Determine the [X, Y] coordinate at the center of the cell enclosing the given text.  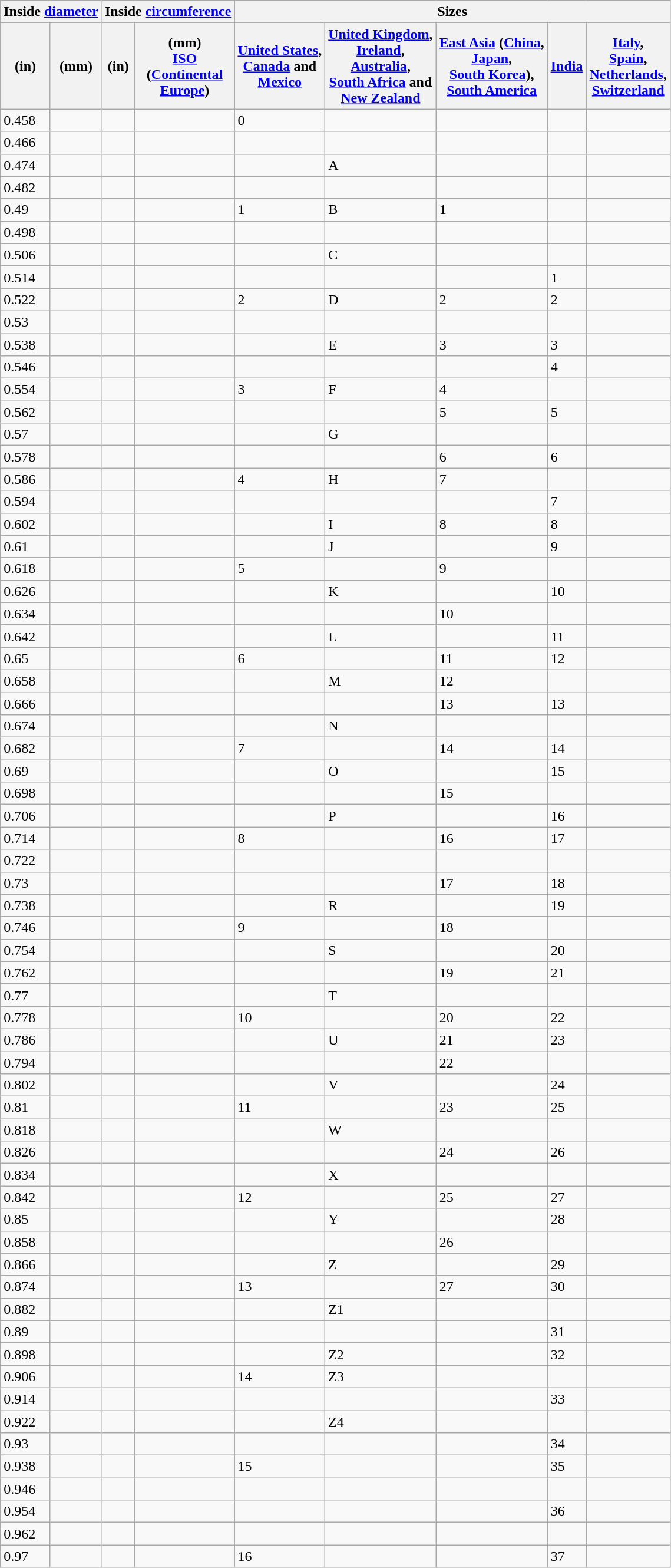
J [381, 546]
0.842 [26, 1197]
0.778 [26, 1017]
B [381, 210]
29 [567, 1264]
0 [280, 120]
0.466 [26, 143]
Inside diameter [51, 12]
0.626 [26, 591]
0.73 [26, 883]
O [381, 771]
0.858 [26, 1242]
Z1 [381, 1309]
0.562 [26, 412]
0.954 [26, 1511]
W [381, 1130]
D [381, 299]
India [567, 66]
0.882 [26, 1309]
R [381, 905]
U [381, 1040]
0.754 [26, 950]
F [381, 390]
0.866 [26, 1264]
0.93 [26, 1444]
0.826 [26, 1152]
31 [567, 1332]
0.602 [26, 524]
28 [567, 1220]
0.634 [26, 614]
0.498 [26, 232]
0.554 [26, 390]
0.738 [26, 905]
30 [567, 1287]
0.906 [26, 1376]
Z4 [381, 1421]
0.97 [26, 1556]
36 [567, 1511]
(mm) ISO (ContinentalEurope) [185, 66]
0.594 [26, 502]
X [381, 1175]
0.474 [26, 165]
(mm) [75, 66]
0.722 [26, 861]
P [381, 816]
0.658 [26, 681]
E [381, 345]
0.874 [26, 1287]
United Kingdom,Ireland,Australia,South Africa andNew Zealand [381, 66]
0.898 [26, 1354]
0.938 [26, 1467]
0.962 [26, 1534]
0.49 [26, 210]
Italy, Spain, Netherlands, Switzerland [628, 66]
0.946 [26, 1489]
Z [381, 1264]
0.794 [26, 1063]
0.482 [26, 187]
0.538 [26, 345]
0.546 [26, 367]
Inside circumference [167, 12]
I [381, 524]
0.674 [26, 726]
0.706 [26, 816]
0.53 [26, 322]
0.65 [26, 658]
0.802 [26, 1085]
M [381, 681]
0.57 [26, 434]
0.514 [26, 277]
0.682 [26, 749]
0.618 [26, 569]
0.522 [26, 299]
0.586 [26, 479]
0.834 [26, 1175]
0.818 [26, 1130]
0.914 [26, 1399]
Y [381, 1220]
35 [567, 1467]
N [381, 726]
0.506 [26, 255]
Z3 [381, 1376]
H [381, 479]
A [381, 165]
East Asia (China, Japan, South Korea), South America [491, 66]
G [381, 434]
Z2 [381, 1354]
Sizes [452, 12]
United States,Canada andMexico [280, 66]
0.81 [26, 1108]
0.786 [26, 1040]
K [381, 591]
37 [567, 1556]
0.698 [26, 793]
0.714 [26, 838]
V [381, 1085]
0.89 [26, 1332]
0.578 [26, 457]
T [381, 995]
0.746 [26, 928]
0.458 [26, 120]
33 [567, 1399]
S [381, 950]
0.77 [26, 995]
0.61 [26, 546]
0.762 [26, 973]
0.922 [26, 1421]
0.69 [26, 771]
0.666 [26, 703]
C [381, 255]
32 [567, 1354]
L [381, 636]
0.85 [26, 1220]
0.642 [26, 636]
34 [567, 1444]
